Locate the cell with the specified text and output its (x, y) center coordinate. 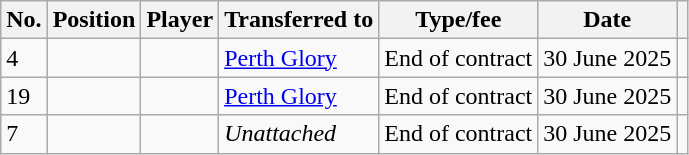
7 (24, 134)
4 (24, 58)
19 (24, 96)
Position (94, 20)
Date (608, 20)
Player (180, 20)
No. (24, 20)
Transferred to (299, 20)
Unattached (299, 134)
Type/fee (458, 20)
